Return the [X, Y] coordinate for the center point of the cell that contains the specified text.  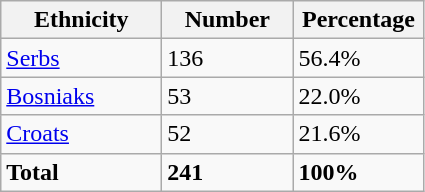
56.4% [358, 58]
22.0% [358, 96]
21.6% [358, 134]
Percentage [358, 20]
Croats [82, 134]
100% [358, 172]
Total [82, 172]
136 [228, 58]
Bosniaks [82, 96]
52 [228, 134]
Serbs [82, 58]
241 [228, 172]
Ethnicity [82, 20]
53 [228, 96]
Number [228, 20]
